For the text-containing cell, return its midpoint in [X, Y] coordinate format. 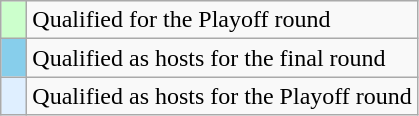
Qualified as hosts for the final round [222, 58]
Qualified as hosts for the Playoff round [222, 96]
Qualified for the Playoff round [222, 20]
